Capture the cell that displays the provided text and extract its (x, y) central coordinate. 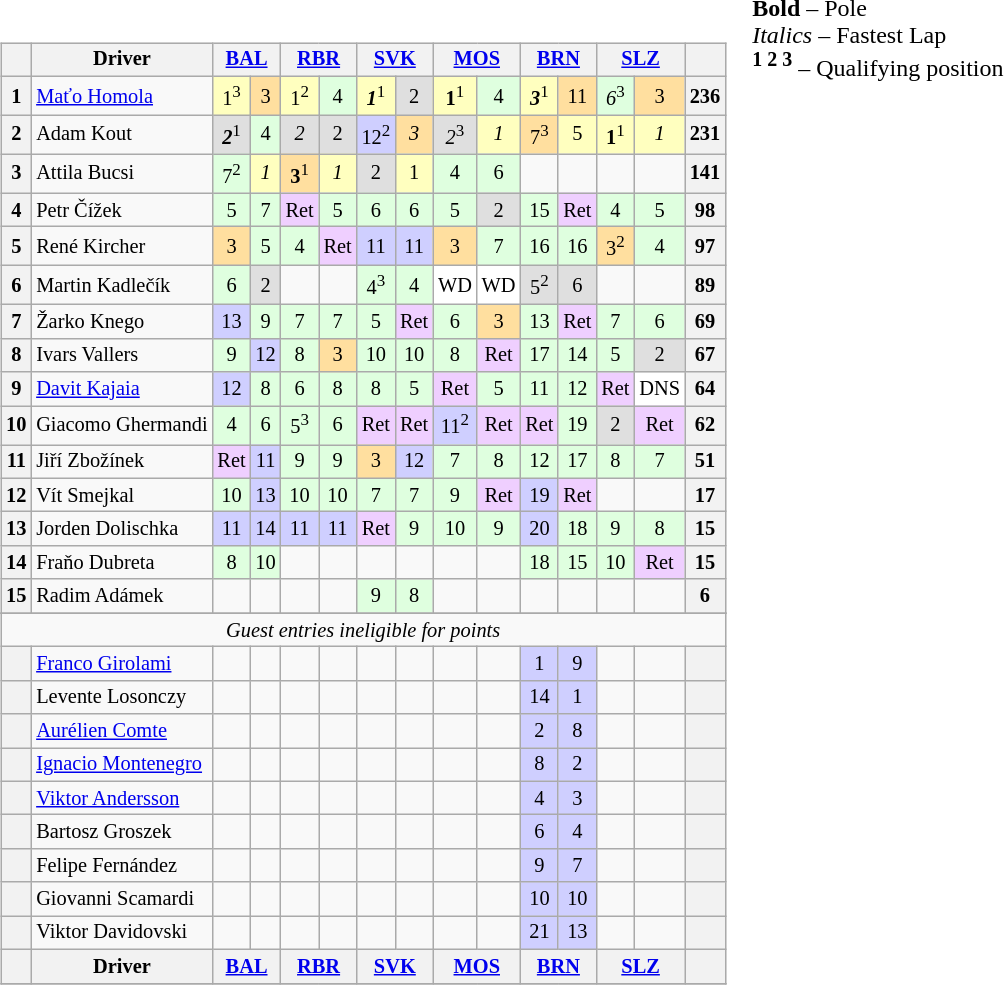
20 (539, 529)
Attila Bucsi (122, 174)
Bartosz Groszek (122, 832)
Fraňo Dubreta (122, 563)
64 (705, 389)
Ivars Vallers (122, 355)
Jiří Zbožínek (122, 462)
Giovanni Scamardi (122, 899)
Aurélien Comte (122, 731)
112 (455, 426)
73 (539, 134)
97 (705, 246)
DNS (659, 389)
63 (615, 96)
236 (705, 96)
122 (376, 134)
Žarko Knego (122, 322)
Vít Smejkal (122, 495)
Davit Kajaia (122, 389)
141 (705, 174)
Jorden Dolischka (122, 529)
Guest entries ineligible for points (363, 630)
Giacomo Ghermandi (122, 426)
67 (705, 355)
René Kircher (122, 246)
231 (705, 134)
43 (376, 286)
23 (455, 134)
Viktor Davidovski (122, 933)
Ignacio Montenegro (122, 765)
62 (705, 426)
Felipe Fernández (122, 866)
Radim Adámek (122, 596)
32 (615, 246)
98 (705, 210)
Maťo Homola (122, 96)
69 (705, 322)
Viktor Andersson (122, 798)
53 (300, 426)
Martin Kadlečík (122, 286)
Adam Kout (122, 134)
Petr Čížek (122, 210)
Franco Girolami (122, 664)
51 (705, 462)
Levente Losonczy (122, 697)
72 (232, 174)
52 (539, 286)
89 (705, 286)
